Identify which cell holds the provided text, then report its [X, Y] central coordinate. 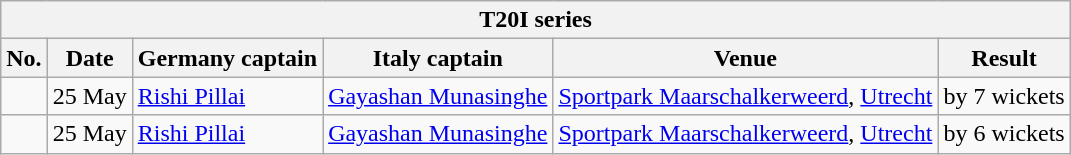
Italy captain [438, 58]
by 6 wickets [1004, 134]
Venue [746, 58]
No. [24, 58]
T20I series [536, 20]
Germany captain [227, 58]
by 7 wickets [1004, 96]
Date [90, 58]
Result [1004, 58]
